Determine the [X, Y] coordinate at the center of the cell enclosing the given text.  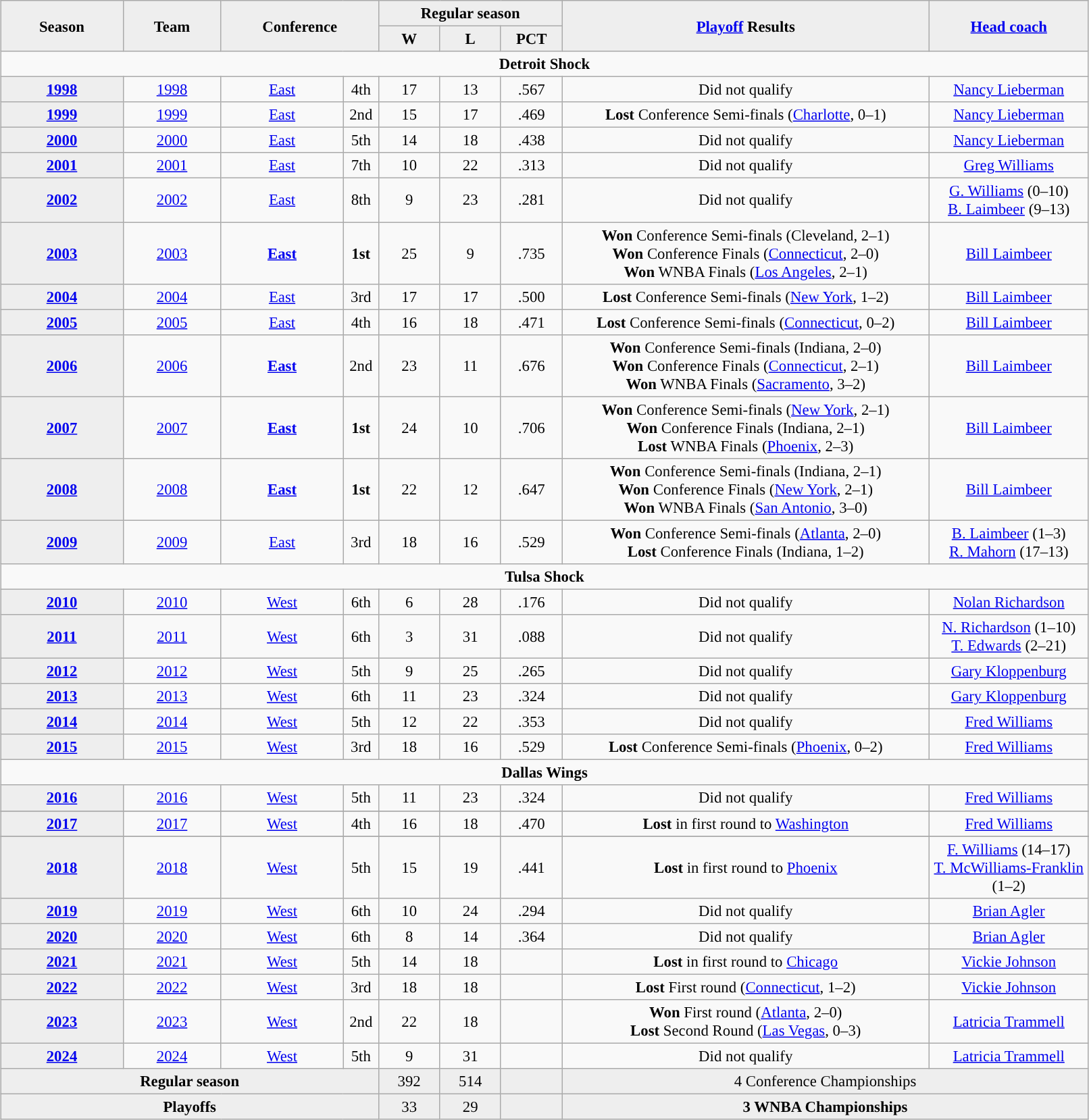
.176 [531, 602]
.281 [531, 200]
.471 [531, 322]
Lost in first round to Chicago [746, 962]
W [409, 39]
.294 [531, 911]
.676 [531, 365]
.647 [531, 490]
Greg Williams [1009, 166]
.469 [531, 115]
Won Conference Semi-finals (Indiana, 2–0) Won Conference Finals (Connecticut, 2–1) Won WNBA Finals (Sacramento, 3–2) [746, 365]
3 [409, 636]
.313 [531, 166]
PCT [531, 39]
514 [470, 1081]
Lost Conference Semi-finals (Phoenix, 0–2) [746, 747]
6 [409, 602]
Lost First round (Connecticut, 1–2) [746, 987]
.735 [531, 253]
.088 [531, 636]
G. Williams (0–10)B. Laimbeer (9–13) [1009, 200]
.706 [531, 428]
Playoffs [189, 1107]
3 WNBA Championships [826, 1107]
Conference [300, 26]
N. Richardson (1–10)T. Edwards (2–21) [1009, 636]
Tulsa Shock [544, 577]
Playoff Results [746, 26]
Detroit Shock [544, 64]
13 [470, 90]
Lost Conference Semi-finals (New York, 1–2) [746, 297]
Team [172, 26]
Won Conference Semi-finals (Indiana, 2–1) Won Conference Finals (New York, 2–1) Won WNBA Finals (San Antonio, 3–0) [746, 490]
L [470, 39]
.438 [531, 141]
Won Conference Semi-finals (Atlanta, 2–0) Lost Conference Finals (Indiana, 1–2) [746, 542]
.470 [531, 823]
4 Conference Championships [826, 1081]
Nolan Richardson [1009, 602]
Head coach [1009, 26]
Won Conference Semi-finals (New York, 2–1) Won Conference Finals (Indiana, 2–1) Lost WNBA Finals (Phoenix, 2–3) [746, 428]
392 [409, 1081]
.353 [531, 722]
33 [409, 1107]
Lost Conference Semi-finals (Charlotte, 0–1) [746, 115]
.500 [531, 297]
8th [361, 200]
.567 [531, 90]
Season [62, 26]
Won First round (Atlanta, 2–0)Lost Second Round (Las Vegas, 0–3) [746, 1021]
19 [470, 867]
F. Williams (14–17)T. McWilliams-Franklin (1–2) [1009, 867]
B. Laimbeer (1–3)R. Mahorn (17–13) [1009, 542]
8 [409, 936]
29 [470, 1107]
.265 [531, 671]
Lost in first round to Phoenix [746, 867]
.364 [531, 936]
28 [470, 602]
Lost in first round to Washington [746, 823]
7th [361, 166]
Won Conference Semi-finals (Cleveland, 2–1) Won Conference Finals (Connecticut, 2–0) Won WNBA Finals (Los Angeles, 2–1) [746, 253]
.441 [531, 867]
Lost Conference Semi-finals (Connecticut, 0–2) [746, 322]
Dallas Wings [544, 773]
